Output the [x, y] coordinate of the center of the cell containing the given text.  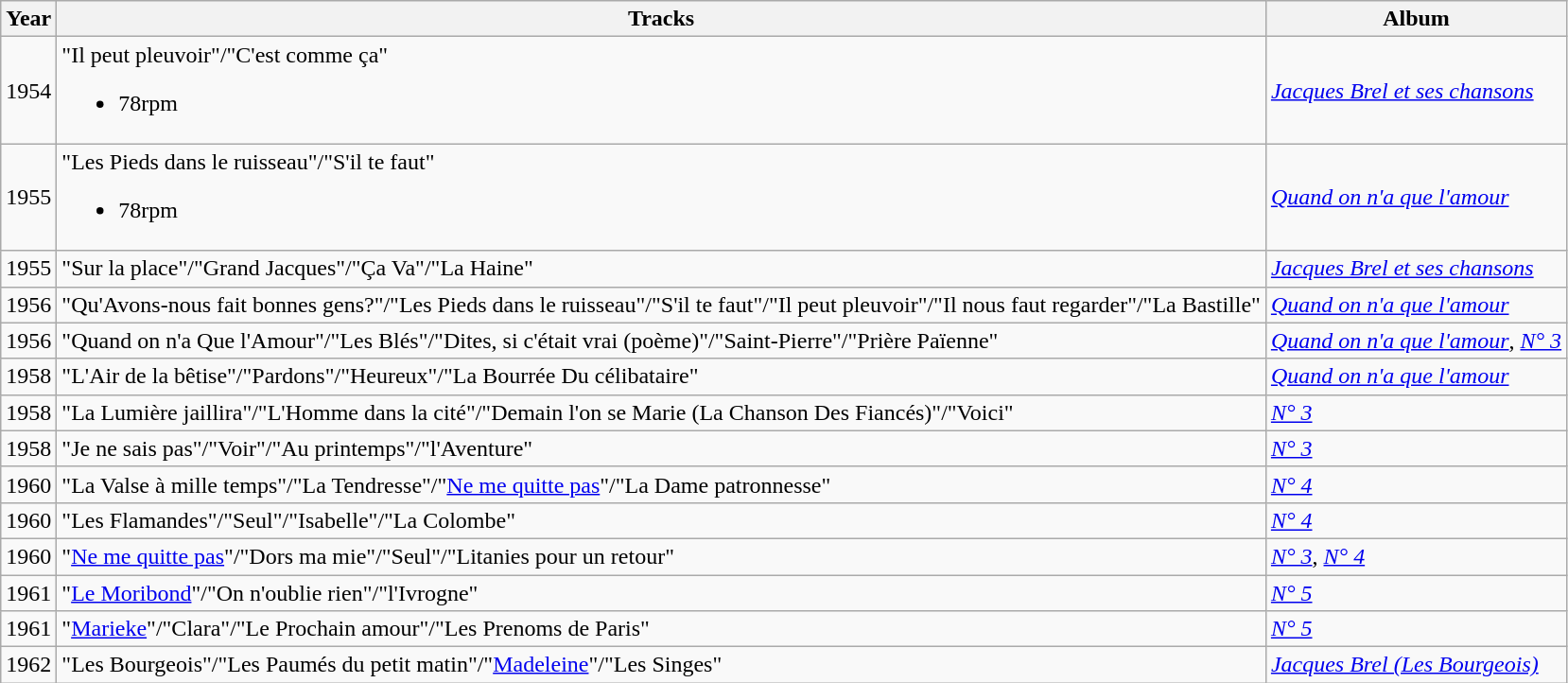
"Les Flamandes"/"Seul"/"Isabelle"/"La Colombe" [662, 520]
"Ne me quitte pas"/"Dors ma mie"/"Seul"/"Litanies pour un retour" [662, 556]
"Les Pieds dans le ruisseau"/"S'il te faut"78rpm [662, 197]
Tracks [662, 19]
"L'Air de la bêtise"/"Pardons"/"Heureux"/"La Bourrée Du célibataire" [662, 377]
"Il peut pleuvoir"/"C'est comme ça"78rpm [662, 91]
"Quand on n'a Que l'Amour"/"Les Blés"/"Dites, si c'était vrai (poème)"/"Saint-Pierre"/"Prière Païenne" [662, 341]
"Marieke"/"Clara"/"Le Prochain amour"/"Les Prenoms de Paris" [662, 629]
"Je ne sais pas"/"Voir"/"Au printemps"/"l'Aventure" [662, 448]
"La Valse à mille temps"/"La Tendresse"/"Ne me quitte pas"/"La Dame patronnesse" [662, 484]
N° 3, N° 4 [1416, 556]
Quand on n'a que l'amour, N° 3 [1416, 341]
Year [28, 19]
"Sur la place"/"Grand Jacques"/"Ça Va"/"La Haine" [662, 269]
"Qu'Avons-nous fait bonnes gens?"/"Les Pieds dans le ruisseau"/"S'il te faut"/"Il peut pleuvoir"/"Il nous faut regarder"/"La Bastille" [662, 305]
"La Lumière jaillira"/"L'Homme dans la cité"/"Demain l'on se Marie (La Chanson Des Fiancés)"/"Voici" [662, 412]
"Les Bourgeois"/"Les Paumés du petit matin"/"Madeleine"/"Les Singes" [662, 665]
Album [1416, 19]
1954 [28, 91]
"Le Moribond"/"On n'oublie rien"/"l'Ivrogne" [662, 593]
Jacques Brel (Les Bourgeois) [1416, 665]
1962 [28, 665]
